From the cell containing the given text, extract its center point as (X, Y) coordinate. 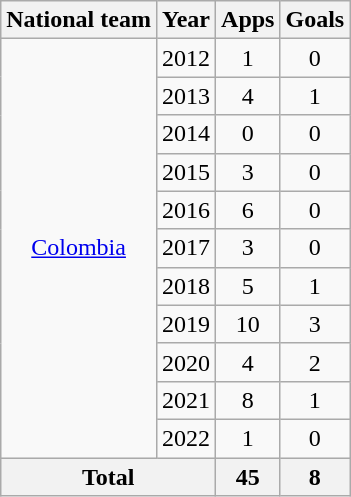
45 (248, 477)
Total (108, 477)
2021 (186, 400)
2020 (186, 362)
Year (186, 20)
2017 (186, 248)
5 (248, 286)
2015 (186, 172)
National team (79, 20)
2 (315, 362)
2016 (186, 210)
10 (248, 324)
6 (248, 210)
2019 (186, 324)
2022 (186, 438)
Goals (315, 20)
Colombia (79, 248)
2018 (186, 286)
2013 (186, 96)
2012 (186, 58)
Apps (248, 20)
2014 (186, 134)
